Search for the cell housing the specified text and yield its [X, Y] center coordinate. 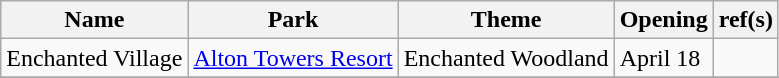
Opening [664, 20]
Name [94, 20]
Enchanted Village [94, 58]
April 18 [664, 58]
Park [293, 20]
Theme [506, 20]
Alton Towers Resort [293, 58]
Enchanted Woodland [506, 58]
ref(s) [746, 20]
